Output the [X, Y] coordinate of the center of the cell containing the given text.  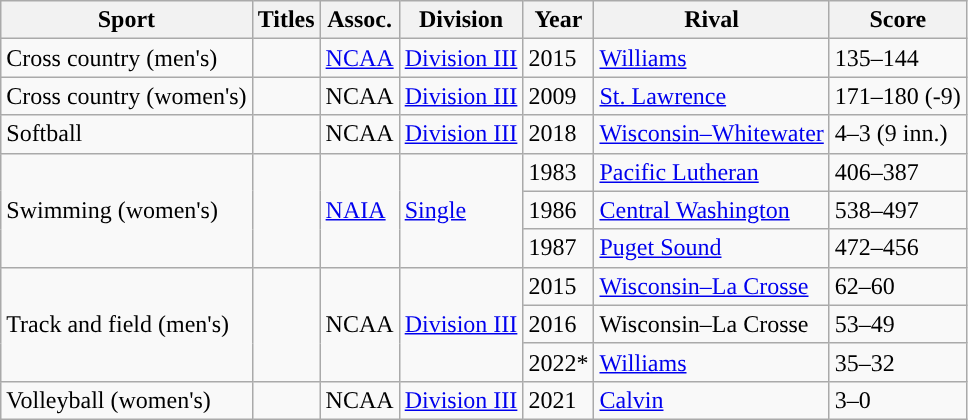
538–497 [898, 210]
Score [898, 20]
171–180 (-9) [898, 96]
Assoc. [360, 20]
St. Lawrence [712, 96]
Rival [712, 20]
2022* [558, 362]
Calvin [712, 400]
406–387 [898, 172]
Puget Sound [712, 248]
Central Washington [712, 210]
Sport [126, 20]
2018 [558, 134]
Wisconsin–Whitewater [712, 134]
Swimming (women's) [126, 210]
Cross country (men's) [126, 58]
Titles [286, 20]
4–3 (9 inn.) [898, 134]
2016 [558, 324]
1986 [558, 210]
NAIA [360, 210]
135–144 [898, 58]
1987 [558, 248]
3–0 [898, 400]
Year [558, 20]
Volleyball (women's) [126, 400]
1983 [558, 172]
Track and field (men's) [126, 324]
Cross country (women's) [126, 96]
2021 [558, 400]
2009 [558, 96]
Division [461, 20]
35–32 [898, 362]
Pacific Lutheran [712, 172]
Single [461, 210]
472–456 [898, 248]
Softball [126, 134]
53–49 [898, 324]
62–60 [898, 286]
